Return the [X, Y] coordinate for the center point of the cell that contains the specified text.  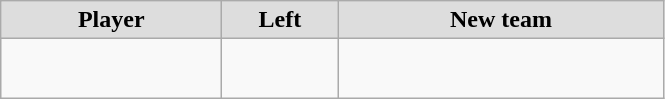
Player [112, 20]
Left [280, 20]
New team [501, 20]
